For the text-containing cell, return its midpoint in [X, Y] coordinate format. 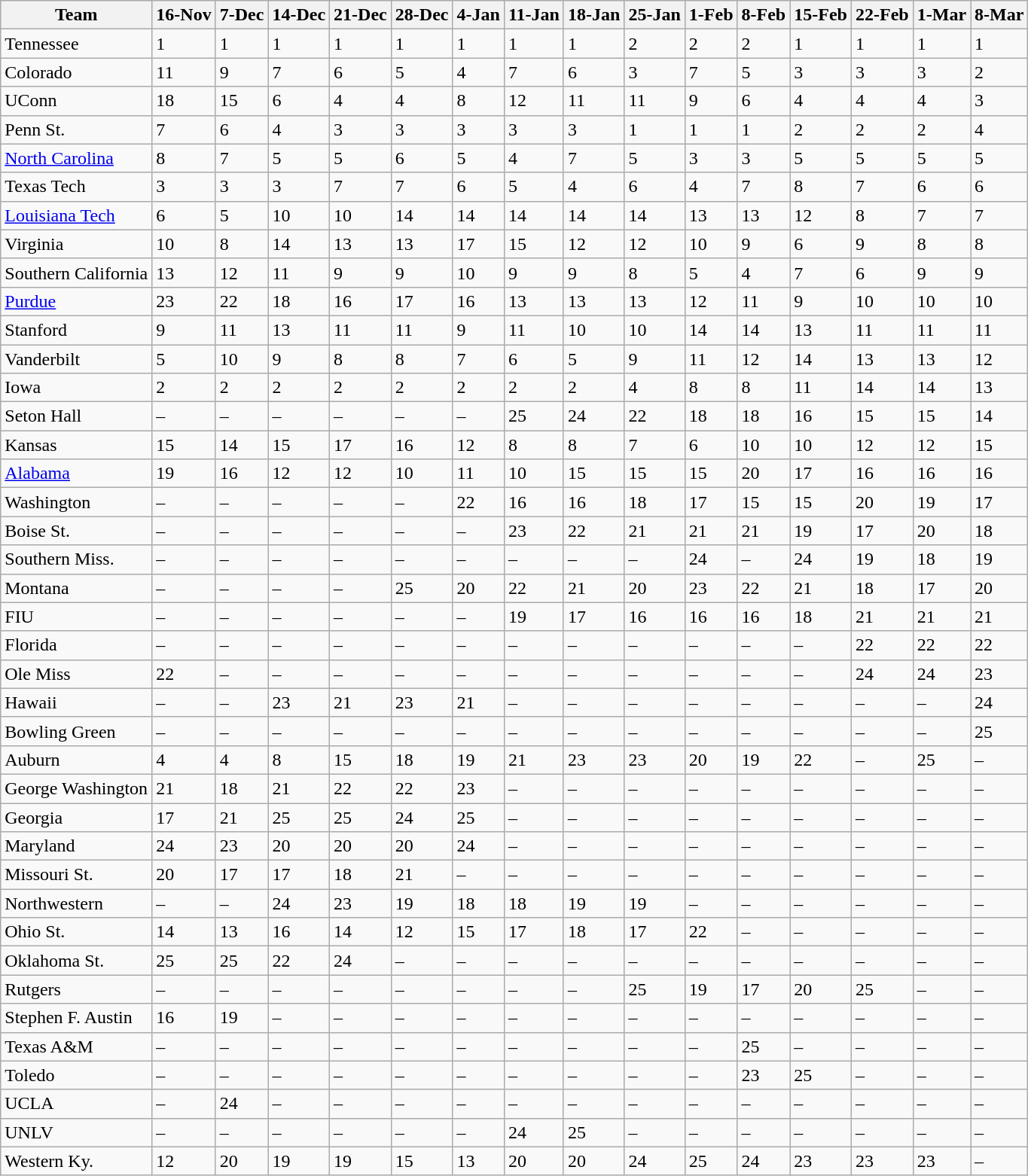
14-Dec [299, 15]
8-Mar [999, 15]
1-Mar [941, 15]
7-Dec [242, 15]
Texas A&M [77, 1047]
4-Jan [478, 15]
Alabama [77, 474]
Missouri St. [77, 875]
Texas Tech [77, 187]
Southern California [77, 273]
25-Jan [654, 15]
Stephen F. Austin [77, 1018]
Ole Miss [77, 674]
22-Feb [882, 15]
Northwestern [77, 903]
Western Ky. [77, 1161]
Vanderbilt [77, 359]
FIU [77, 617]
Tennessee [77, 44]
Penn St. [77, 129]
UCLA [77, 1104]
Louisiana Tech [77, 215]
Virginia [77, 244]
Team [77, 15]
Rutgers [77, 989]
Stanford [77, 330]
UNLV [77, 1132]
Ohio St. [77, 932]
Boise St. [77, 531]
Oklahoma St. [77, 961]
Colorado [77, 72]
11-Jan [533, 15]
Hawaii [77, 702]
Purdue [77, 301]
Toledo [77, 1075]
Washington [77, 502]
UConn [77, 101]
Florida [77, 645]
Southern Miss. [77, 559]
Georgia [77, 817]
15-Feb [821, 15]
21-Dec [361, 15]
North Carolina [77, 158]
Seton Hall [77, 416]
16-Nov [184, 15]
Bowling Green [77, 731]
Auburn [77, 760]
George Washington [77, 788]
Maryland [77, 846]
1-Feb [711, 15]
18-Jan [593, 15]
28-Dec [422, 15]
Montana [77, 588]
Iowa [77, 388]
8-Feb [764, 15]
Kansas [77, 445]
